Search for the cell housing the specified text and yield its [X, Y] center coordinate. 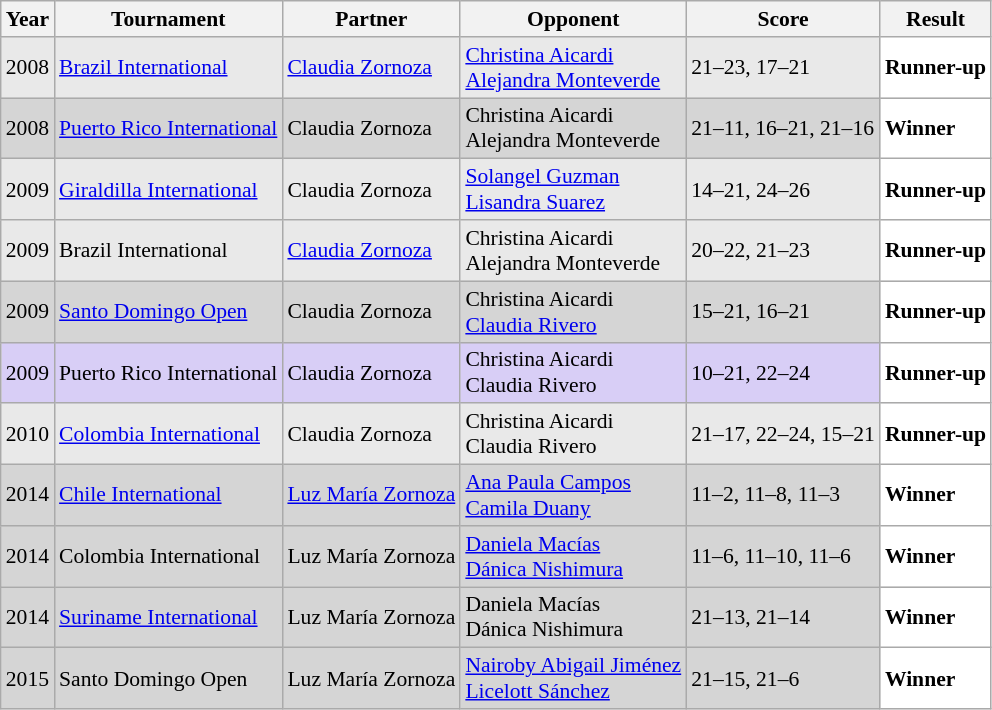
21–11, 16–21, 21–16 [783, 128]
2010 [28, 434]
10–21, 22–24 [783, 372]
Chile International [168, 496]
21–13, 21–14 [783, 618]
21–23, 17–21 [783, 68]
11–6, 11–10, 11–6 [783, 556]
21–15, 21–6 [783, 678]
Opponent [573, 19]
Ana Paula Campos Camila Duany [573, 496]
15–21, 16–21 [783, 312]
Tournament [168, 19]
Solangel Guzman Lisandra Suarez [573, 190]
Giraldilla International [168, 190]
Suriname International [168, 618]
20–22, 21–23 [783, 250]
Result [936, 19]
Nairoby Abigail Jiménez Licelott Sánchez [573, 678]
14–21, 24–26 [783, 190]
21–17, 22–24, 15–21 [783, 434]
Partner [371, 19]
2015 [28, 678]
Score [783, 19]
11–2, 11–8, 11–3 [783, 496]
Year [28, 19]
